Determine the [X, Y] coordinate at the center of the cell enclosing the given text.  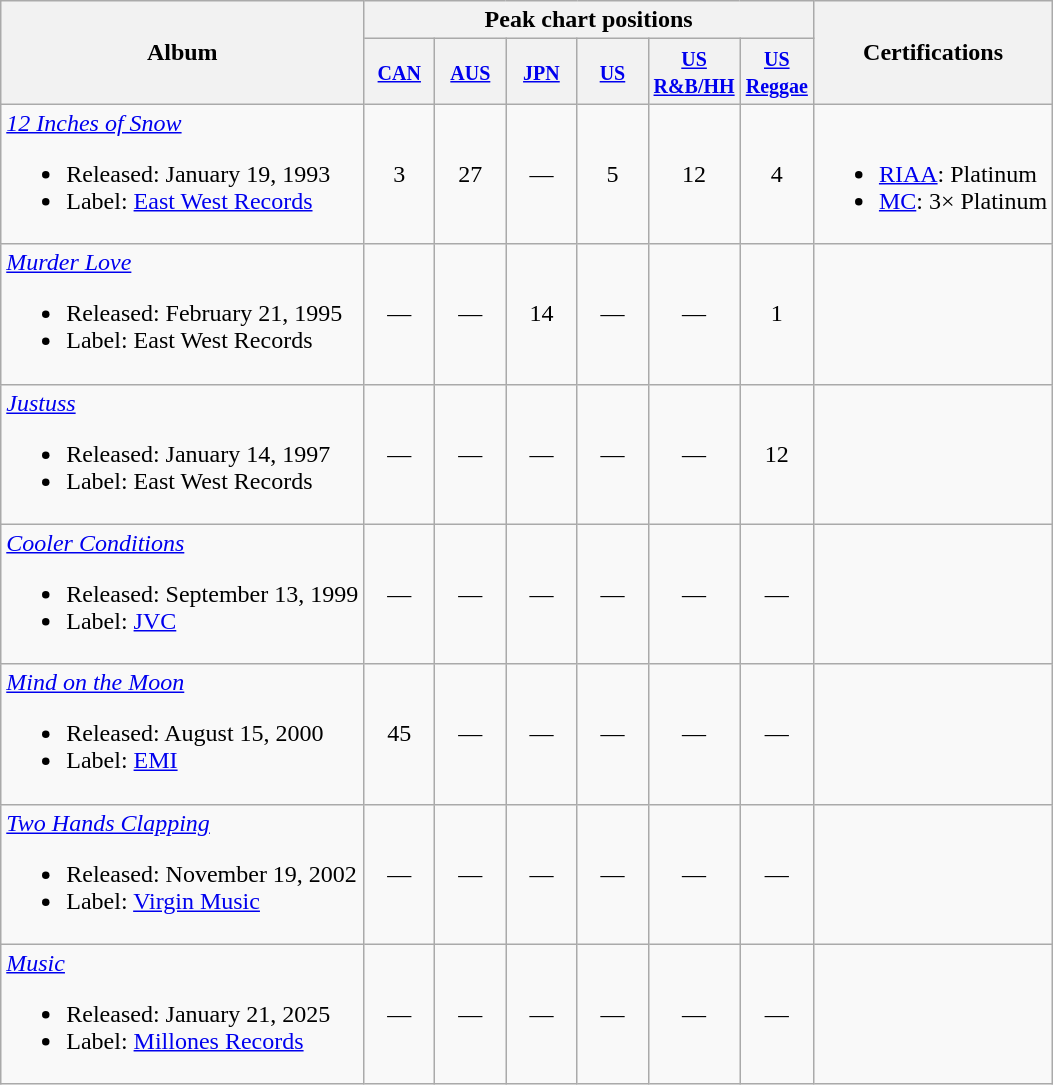
US R&B/HH [694, 72]
Two Hands ClappingReleased: November 19, 2002Label: Virgin Music [182, 874]
12 Inches of SnowReleased: January 19, 1993Label: East West Records [182, 174]
Certifications [932, 52]
AUS [470, 72]
5 [612, 174]
MusicReleased: January 21, 2025Label: Millones Records [182, 1014]
45 [400, 734]
3 [400, 174]
Murder LoveReleased: February 21, 1995Label: East West Records [182, 314]
1 [776, 314]
Album [182, 52]
RIAA: PlatinumMC: 3× Platinum [932, 174]
JustussReleased: January 14, 1997Label: East West Records [182, 454]
US Reggae [776, 72]
27 [470, 174]
Peak chart positions [589, 20]
Cooler ConditionsReleased: September 13, 1999Label: JVC [182, 594]
4 [776, 174]
JPN [542, 72]
Mind on the MoonReleased: August 15, 2000Label: EMI [182, 734]
14 [542, 314]
US [612, 72]
CAN [400, 72]
